Scan for the cell matching the given text and deliver its (x, y) coordinate at center. 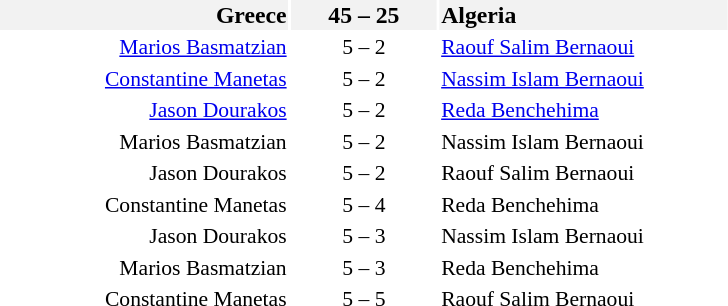
5 – 4 (364, 204)
45 – 25 (364, 15)
Greece (144, 15)
Algeria (584, 15)
